Scan for the cell matching the given text and deliver its (x, y) coordinate at center. 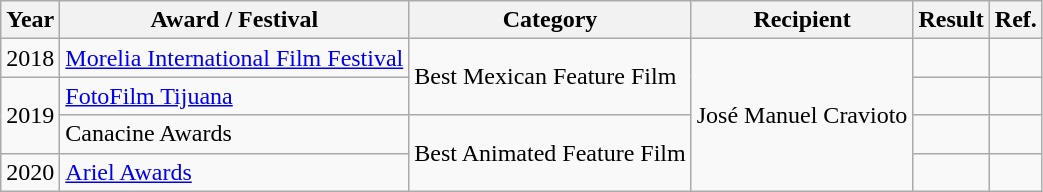
Canacine Awards (234, 134)
FotoFilm Tijuana (234, 96)
Result (951, 20)
Morelia International Film Festival (234, 58)
Recipient (802, 20)
2018 (30, 58)
Best Animated Feature Film (550, 153)
Best Mexican Feature Film (550, 77)
José Manuel Cravioto (802, 115)
Ref. (1016, 20)
Ariel Awards (234, 172)
Year (30, 20)
Award / Festival (234, 20)
2019 (30, 115)
Category (550, 20)
2020 (30, 172)
